Extract the (x, y) coordinate from the center of the cell holding the provided text.  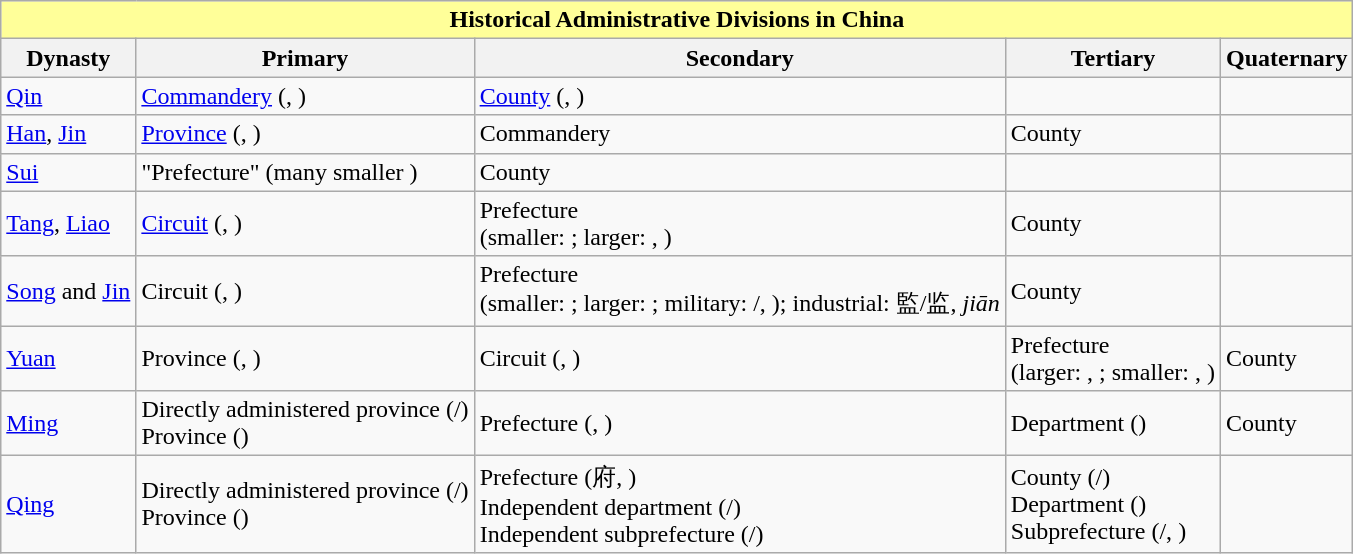
Sui (68, 172)
"Prefecture" (many smaller ) (305, 172)
Department () (1112, 424)
Commandery (, ) (305, 96)
Ming (68, 424)
Tertiary (1112, 58)
Prefecture (, ) (740, 424)
Quaternary (1287, 58)
County (/)Department ()Subprefecture (/, ) (1112, 504)
Qing (68, 504)
Han, Jin (68, 134)
Qin (68, 96)
County (, ) (740, 96)
Secondary (740, 58)
Yuan (68, 358)
Prefecture(larger: , ; smaller: , ) (1112, 358)
Primary (305, 58)
Dynasty (68, 58)
Commandery (740, 134)
Prefecture (府, )Independent department (/)Independent subprefecture (/) (740, 504)
Prefecture (smaller: ; larger: , ) (740, 224)
Prefecture(smaller: ; larger: ; military: /, ); industrial: 監/监, jiān (740, 291)
Song and Jin (68, 291)
Tang, Liao (68, 224)
Historical Administrative Divisions in China (677, 20)
